Identify which cell holds the provided text, then report its (X, Y) central coordinate. 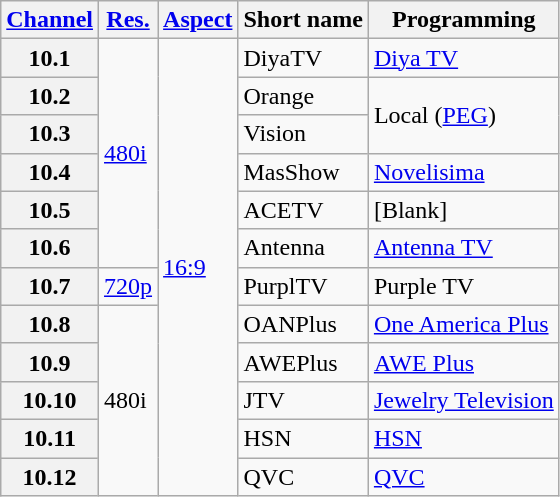
10.7 (50, 286)
10.5 (50, 210)
[Blank] (464, 210)
Diya TV (464, 58)
One America Plus (464, 324)
PurplTV (303, 286)
10.12 (50, 477)
10.1 (50, 58)
10.10 (50, 400)
10.3 (50, 134)
16:9 (198, 268)
10.8 (50, 324)
MasShow (303, 172)
Channel (50, 20)
AWEPlus (303, 362)
Vision (303, 134)
10.9 (50, 362)
Purple TV (464, 286)
Local (PEG) (464, 115)
Aspect (198, 20)
Orange (303, 96)
Novelisima (464, 172)
Short name (303, 20)
Antenna TV (464, 248)
OANPlus (303, 324)
DiyaTV (303, 58)
AWE Plus (464, 362)
10.2 (50, 96)
Antenna (303, 248)
Res. (128, 20)
JTV (303, 400)
10.6 (50, 248)
Programming (464, 20)
10.4 (50, 172)
Jewelry Television (464, 400)
ACETV (303, 210)
10.11 (50, 438)
720p (128, 286)
